For the text-containing cell, return its midpoint in [X, Y] coordinate format. 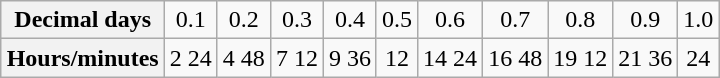
7 12 [296, 58]
0.8 [580, 20]
0.9 [646, 20]
Decimal days [82, 20]
0.4 [350, 20]
14 24 [450, 58]
19 12 [580, 58]
0.3 [296, 20]
0.7 [516, 20]
2 24 [190, 58]
1.0 [698, 20]
0.1 [190, 20]
0.5 [396, 20]
0.6 [450, 20]
16 48 [516, 58]
9 36 [350, 58]
0.2 [244, 20]
21 36 [646, 58]
12 [396, 58]
24 [698, 58]
4 48 [244, 58]
Hours/minutes [82, 58]
